Determine the [x, y] coordinate at the center of the cell enclosing the given text.  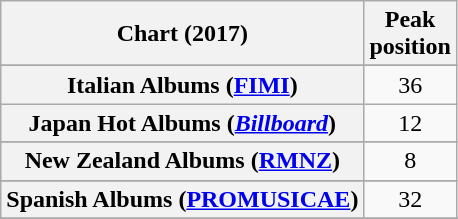
36 [410, 85]
12 [410, 123]
32 [410, 199]
Chart (2017) [182, 34]
8 [410, 161]
Peak position [410, 34]
Spanish Albums (PROMUSICAE) [182, 199]
New Zealand Albums (RMNZ) [182, 161]
Japan Hot Albums (Billboard) [182, 123]
Italian Albums (FIMI) [182, 85]
